Find where the given text appears and provide that cell's center as (x, y) coordinate. 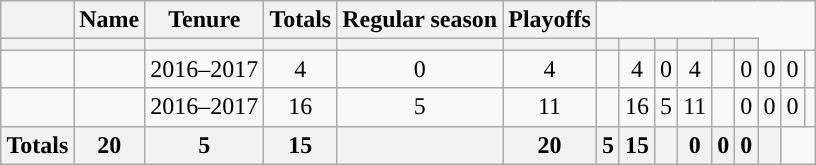
Playoffs (550, 20)
Tenure (204, 20)
Name (110, 20)
Regular season (420, 20)
